Identify which cell holds the provided text, then report its (x, y) central coordinate. 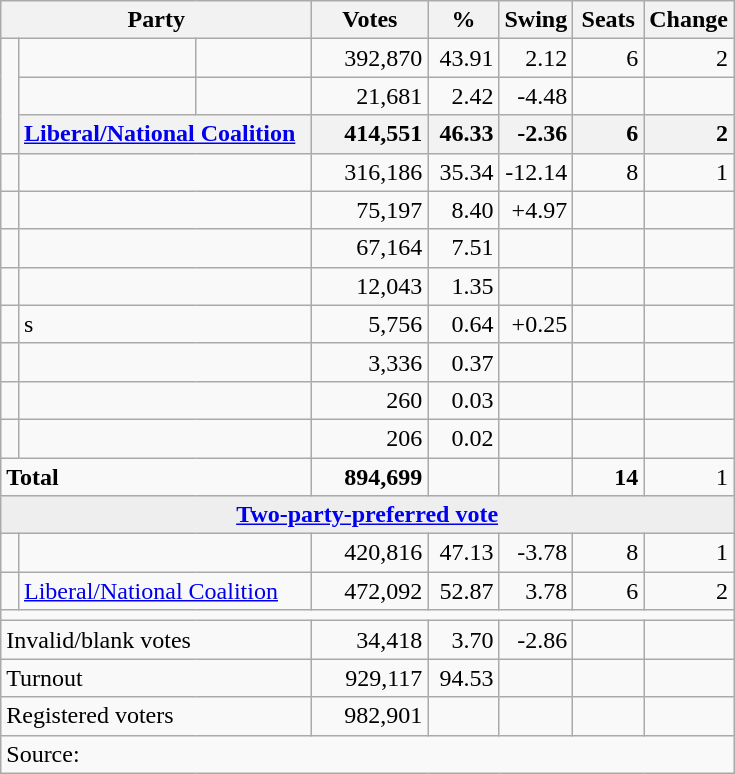
3.78 (536, 591)
67,164 (370, 248)
2.12 (536, 58)
75,197 (370, 210)
2.42 (464, 96)
472,092 (370, 591)
46.33 (464, 134)
982,901 (370, 716)
0.02 (464, 438)
Two-party-preferred vote (368, 515)
% (464, 20)
-2.36 (536, 134)
392,870 (370, 58)
0.64 (464, 324)
894,699 (370, 477)
Votes (370, 20)
94.53 (464, 678)
-3.78 (536, 553)
s (164, 324)
43.91 (464, 58)
-4.48 (536, 96)
316,186 (370, 172)
8.40 (464, 210)
35.34 (464, 172)
420,816 (370, 553)
5,756 (370, 324)
Source: (368, 754)
-2.86 (536, 640)
Total (156, 477)
3.70 (464, 640)
+4.97 (536, 210)
Swing (536, 20)
Invalid/blank votes (156, 640)
3,336 (370, 362)
14 (608, 477)
0.37 (464, 362)
12,043 (370, 286)
52.87 (464, 591)
Seats (608, 20)
47.13 (464, 553)
Party (156, 20)
414,551 (370, 134)
-12.14 (536, 172)
260 (370, 400)
21,681 (370, 96)
7.51 (464, 248)
Change (689, 20)
34,418 (370, 640)
1.35 (464, 286)
0.03 (464, 400)
Turnout (156, 678)
206 (370, 438)
Registered voters (156, 716)
+0.25 (536, 324)
929,117 (370, 678)
